Return [X, Y] of the center of cell containing provided text 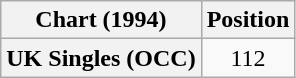
UK Singles (OCC) [101, 58]
Chart (1994) [101, 20]
Position [248, 20]
112 [248, 58]
